Determine the (x, y) coordinate at the center of the cell enclosing the given text.  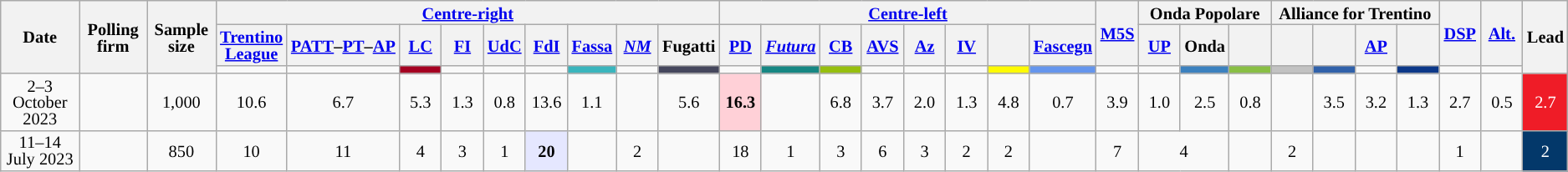
7 (1117, 150)
AVS (882, 45)
16.3 (740, 102)
AP (1376, 45)
Date (40, 37)
6 (882, 150)
20 (546, 150)
11 (343, 150)
13.6 (546, 102)
CB (840, 45)
Lead (1545, 37)
2–3 October 2023 (40, 102)
Onda Popolare (1204, 12)
1.0 (1159, 102)
NM (637, 45)
M5S (1117, 33)
11–14 July 2023 (40, 150)
Centre-left (908, 12)
3.2 (1376, 102)
Alliance for Trentino (1355, 12)
Onda (1204, 45)
6.7 (343, 102)
5.6 (689, 102)
18 (740, 150)
Sample size (182, 37)
UdC (504, 45)
Az (924, 45)
IV (967, 45)
10.6 (251, 102)
Futura (790, 45)
4.8 (1009, 102)
Trentino League (251, 45)
3.7 (882, 102)
PD (740, 45)
Fassa (592, 45)
10 (251, 150)
FI (462, 45)
Polling firm (114, 37)
3.9 (1117, 102)
PATT–PT–AP (343, 45)
Fascegn (1063, 45)
1,000 (182, 102)
5.3 (421, 102)
Centre-right (467, 12)
LC (421, 45)
850 (182, 150)
Fugatti (689, 45)
6.8 (840, 102)
1.1 (592, 102)
2.5 (1204, 102)
DSP (1460, 33)
0.7 (1063, 102)
0.5 (1502, 102)
Alt. (1502, 33)
FdI (546, 45)
3.5 (1334, 102)
2.0 (924, 102)
UP (1159, 45)
